Find where the given text appears and provide that cell's center as (X, Y) coordinate. 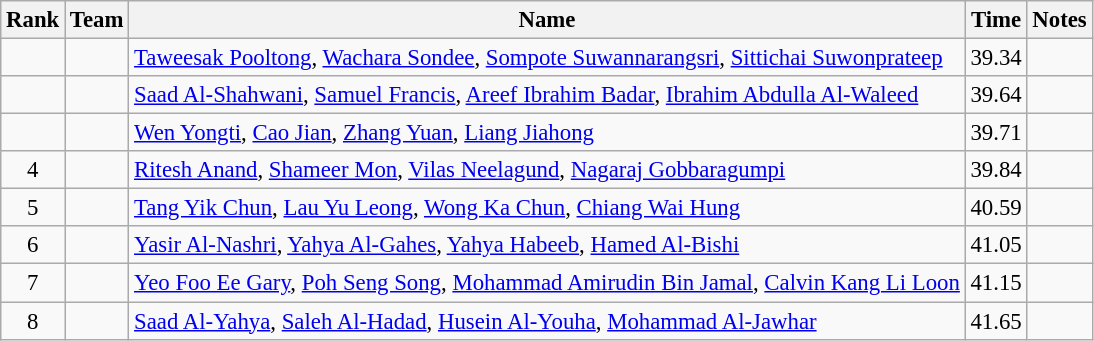
39.84 (996, 170)
Notes (1060, 20)
Rank (33, 20)
7 (33, 283)
4 (33, 170)
Saad Al-Shahwani, Samuel Francis, Areef Ibrahim Badar, Ibrahim Abdulla Al-Waleed (547, 95)
Tang Yik Chun, Lau Yu Leong, Wong Ka Chun, Chiang Wai Hung (547, 208)
39.64 (996, 95)
Ritesh Anand, Shameer Mon, Vilas Neelagund, Nagaraj Gobbaragumpi (547, 170)
Saad Al-Yahya, Saleh Al-Hadad, Husein Al-Youha, Mohammad Al-Jawhar (547, 321)
40.59 (996, 208)
39.71 (996, 133)
Wen Yongti, Cao Jian, Zhang Yuan, Liang Jiahong (547, 133)
41.65 (996, 321)
Team (97, 20)
Name (547, 20)
5 (33, 208)
39.34 (996, 58)
Time (996, 20)
Taweesak Pooltong, Wachara Sondee, Sompote Suwannarangsri, Sittichai Suwonprateep (547, 58)
6 (33, 245)
Yasir Al-Nashri, Yahya Al-Gahes, Yahya Habeeb, Hamed Al-Bishi (547, 245)
Yeo Foo Ee Gary, Poh Seng Song, Mohammad Amirudin Bin Jamal, Calvin Kang Li Loon (547, 283)
8 (33, 321)
41.05 (996, 245)
41.15 (996, 283)
